Output the [x, y] coordinate of the center of the cell containing the given text.  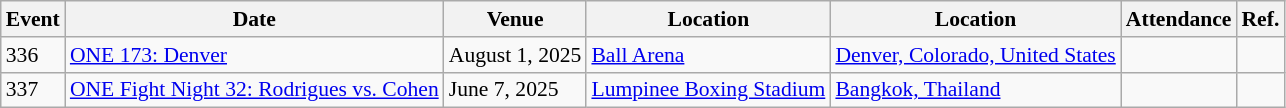
ONE 173: Denver [254, 55]
August 1, 2025 [516, 55]
ONE Fight Night 32: Rodrigues vs. Cohen [254, 90]
Ball Arena [708, 55]
Lumpinee Boxing Stadium [708, 90]
336 [33, 55]
Bangkok, Thailand [975, 90]
Event [33, 19]
337 [33, 90]
Venue [516, 19]
Attendance [1179, 19]
Date [254, 19]
Ref. [1260, 19]
Denver, Colorado, United States [975, 55]
June 7, 2025 [516, 90]
